Detect which cell encompasses the target text, then output its [x, y] center coordinate. 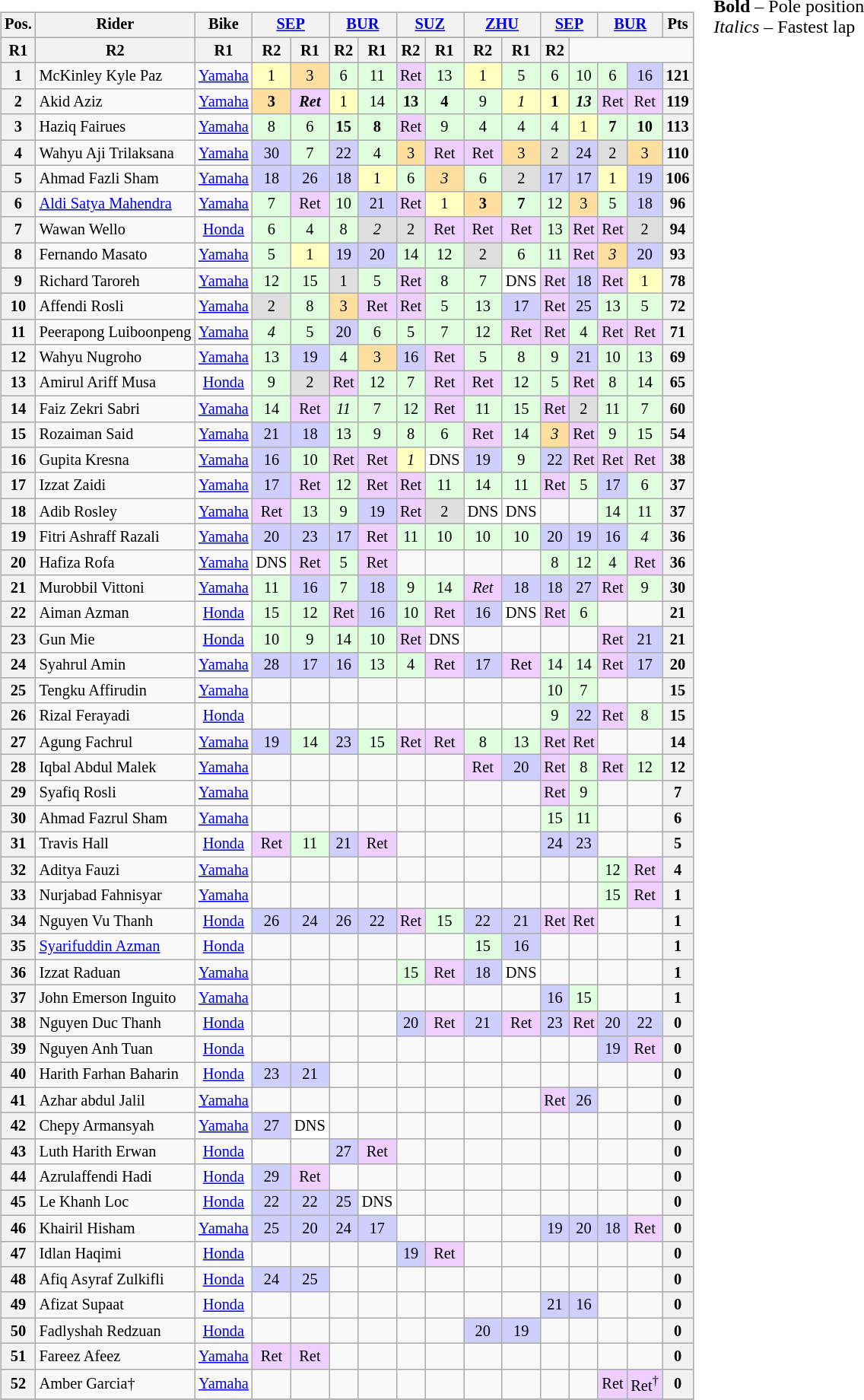
Amber Garcia† [116, 1383]
Aiman Azman [116, 614]
52 [18, 1383]
106 [678, 179]
Richard Taroreh [116, 281]
Nguyen Vu Thanh [116, 921]
44 [18, 1177]
John Emerson Inguito [116, 998]
Amirul Ariff Musa [116, 383]
Izzat Zaidi [116, 485]
Ret† [644, 1383]
Fadlyshah Redzuan [116, 1331]
Harith Farhan Baharin [116, 1075]
ZHU [502, 25]
110 [678, 153]
35 [18, 947]
SUZ [430, 25]
34 [18, 921]
Peerapong Luiboonpeng [116, 332]
McKinley Kyle Paz [116, 76]
72 [678, 307]
Azhar abdul Jalil [116, 1100]
31 [18, 845]
Fitri Ashraff Razali [116, 537]
65 [678, 383]
33 [18, 896]
Gupita Kresna [116, 460]
47 [18, 1254]
Khairil Hisham [116, 1228]
Adib Rosley [116, 511]
40 [18, 1075]
60 [678, 409]
Izzat Raduan [116, 972]
Aldi Satya Mahendra [116, 204]
Afiq Asyraf Zulkifli [116, 1280]
Bike [224, 25]
50 [18, 1331]
Pos. [18, 25]
49 [18, 1305]
Hafiza Rofa [116, 562]
Affendi Rosli [116, 307]
Azrulaffendi Hadi [116, 1177]
Fernando Masato [116, 256]
Chepy Armansyah [116, 1126]
Travis Hall [116, 845]
43 [18, 1152]
Wahyu Nugroho [116, 358]
78 [678, 281]
Afizat Supaat [116, 1305]
51 [18, 1357]
Akid Aziz [116, 102]
Le Khanh Loc [116, 1203]
Luth Harith Erwan [116, 1152]
71 [678, 332]
Wahyu Aji Trilaksana [116, 153]
Wawan Wello [116, 230]
Rozaiman Said [116, 434]
46 [18, 1228]
94 [678, 230]
Gun Mie [116, 639]
Idlan Haqimi [116, 1254]
Murobbil Vittoni [116, 588]
Tengku Affirudin [116, 691]
Agung Fachrul [116, 742]
Aditya Fauzi [116, 870]
Nurjabad Fahnisyar [116, 896]
Haziq Fairues [116, 127]
Ahmad Fazrul Sham [116, 819]
Nguyen Duc Thanh [116, 1023]
48 [18, 1280]
42 [18, 1126]
113 [678, 127]
Syafiq Rosli [116, 793]
45 [18, 1203]
Iqbal Abdul Malek [116, 768]
39 [18, 1049]
54 [678, 434]
Fareez Afeez [116, 1357]
93 [678, 256]
Rizal Ferayadi [116, 716]
121 [678, 76]
Syarifuddin Azman [116, 947]
69 [678, 358]
32 [18, 870]
Nguyen Anh Tuan [116, 1049]
119 [678, 102]
Pts [678, 25]
Ahmad Fazli Sham [116, 179]
41 [18, 1100]
Syahrul Amin [116, 665]
Faiz Zekri Sabri [116, 409]
96 [678, 204]
Rider [116, 25]
